Output the [x, y] coordinate of the center of the cell containing the given text.  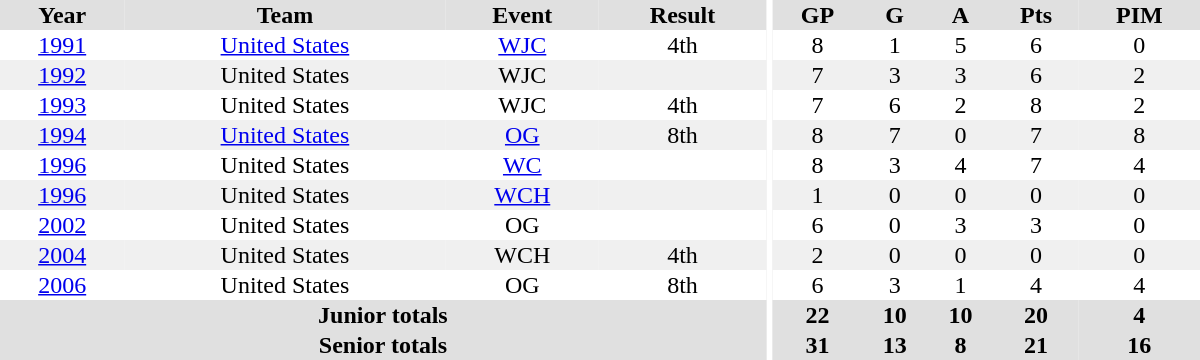
1992 [62, 75]
PIM [1140, 15]
G [895, 15]
21 [1036, 345]
Senior totals [383, 345]
GP [818, 15]
16 [1140, 345]
Team [284, 15]
5 [961, 45]
1994 [62, 135]
13 [895, 345]
A [961, 15]
Result [682, 15]
Junior totals [383, 315]
Event [522, 15]
2002 [62, 225]
WC [522, 165]
1993 [62, 105]
Year [62, 15]
2006 [62, 285]
2004 [62, 255]
22 [818, 315]
Pts [1036, 15]
1991 [62, 45]
31 [818, 345]
20 [1036, 315]
